Search for the cell housing the specified text and yield its [X, Y] center coordinate. 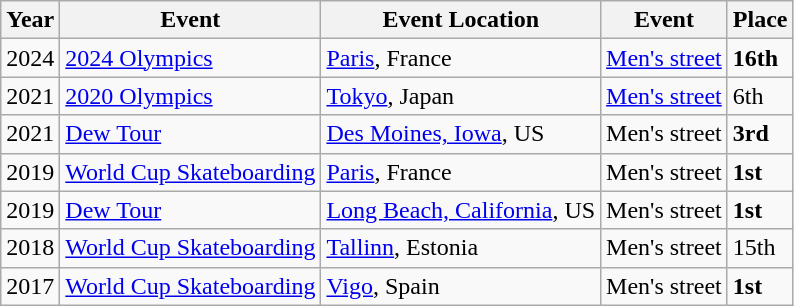
2024 [30, 58]
Des Moines, Iowa, US [461, 134]
Long Beach, California, US [461, 210]
2020 Olympics [190, 96]
2024 Olympics [190, 58]
Tallinn, Estonia [461, 248]
2017 [30, 286]
2018 [30, 248]
Place [760, 20]
Year [30, 20]
6th [760, 96]
15th [760, 248]
16th [760, 58]
3rd [760, 134]
Vigo, Spain [461, 286]
Event Location [461, 20]
Tokyo, Japan [461, 96]
